Pinpoint the cell where the given text exists, returning its [X, Y] midpoint coordinate. 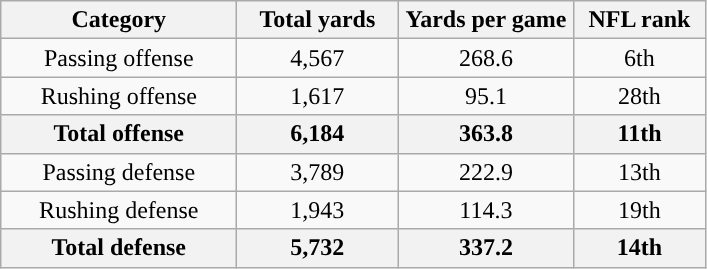
Category [119, 20]
NFL rank [640, 20]
Total yards [318, 20]
1,943 [318, 210]
28th [640, 96]
95.1 [486, 96]
1,617 [318, 96]
Yards per game [486, 20]
11th [640, 134]
Passing defense [119, 172]
363.8 [486, 134]
222.9 [486, 172]
268.6 [486, 58]
Rushing offense [119, 96]
Total offense [119, 134]
3,789 [318, 172]
4,567 [318, 58]
Passing offense [119, 58]
337.2 [486, 248]
Total defense [119, 248]
13th [640, 172]
14th [640, 248]
19th [640, 210]
6th [640, 58]
6,184 [318, 134]
114.3 [486, 210]
5,732 [318, 248]
Rushing defense [119, 210]
